Identify which cell holds the provided text, then report its [x, y] central coordinate. 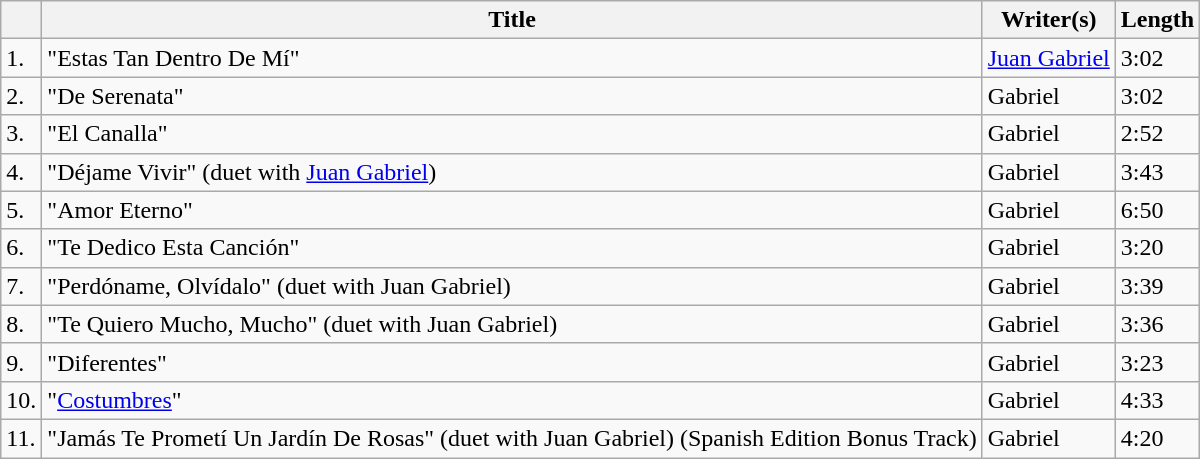
Title [512, 20]
"Amor Eterno" [512, 210]
Length [1157, 20]
3:43 [1157, 172]
"Déjame Vivir" (duet with Juan Gabriel) [512, 172]
9. [22, 362]
6. [22, 248]
"Costumbres" [512, 400]
3:36 [1157, 324]
Juan Gabriel [1048, 58]
10. [22, 400]
11. [22, 438]
"El Canalla" [512, 134]
2. [22, 96]
"Te Quiero Mucho, Mucho" (duet with Juan Gabriel) [512, 324]
Writer(s) [1048, 20]
3:39 [1157, 286]
3. [22, 134]
8. [22, 324]
"Jamás Te Prometí Un Jardín De Rosas" (duet with Juan Gabriel) (Spanish Edition Bonus Track) [512, 438]
"Diferentes" [512, 362]
"Perdóname, Olvídalo" (duet with Juan Gabriel) [512, 286]
3:23 [1157, 362]
"Te Dedico Esta Canción" [512, 248]
6:50 [1157, 210]
4:20 [1157, 438]
7. [22, 286]
2:52 [1157, 134]
1. [22, 58]
5. [22, 210]
3:20 [1157, 248]
4:33 [1157, 400]
"De Serenata" [512, 96]
"Estas Tan Dentro De Mí" [512, 58]
4. [22, 172]
